Detect which cell encompasses the target text, then output its [X, Y] center coordinate. 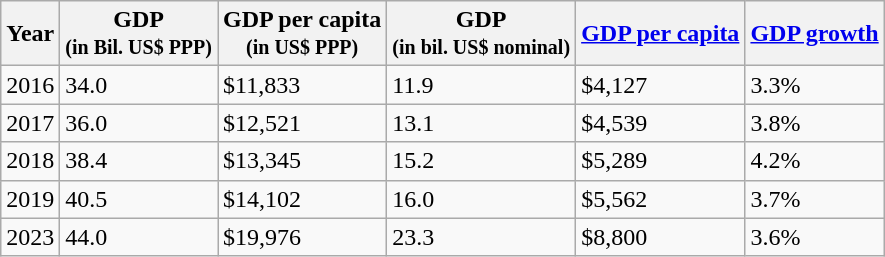
11.9 [482, 85]
13.1 [482, 123]
2016 [30, 85]
$4,127 [660, 85]
$11,833 [302, 85]
4.2% [814, 161]
$14,102 [302, 199]
GDP(in Bil. US$ PPP) [139, 34]
2019 [30, 199]
16.0 [482, 199]
40.5 [139, 199]
38.4 [139, 161]
3.7% [814, 199]
44.0 [139, 237]
$13,345 [302, 161]
$8,800 [660, 237]
2017 [30, 123]
Year [30, 34]
2018 [30, 161]
$5,289 [660, 161]
2023 [30, 237]
3.6% [814, 237]
3.3% [814, 85]
GDP(in bil. US$ nominal) [482, 34]
GDP per capita [660, 34]
$5,562 [660, 199]
$19,976 [302, 237]
GDP growth [814, 34]
$12,521 [302, 123]
GDP per capita(in US$ PPP) [302, 34]
34.0 [139, 85]
$4,539 [660, 123]
23.3 [482, 237]
3.8% [814, 123]
36.0 [139, 123]
15.2 [482, 161]
